Locate the cell with the specified text and output its [X, Y] center coordinate. 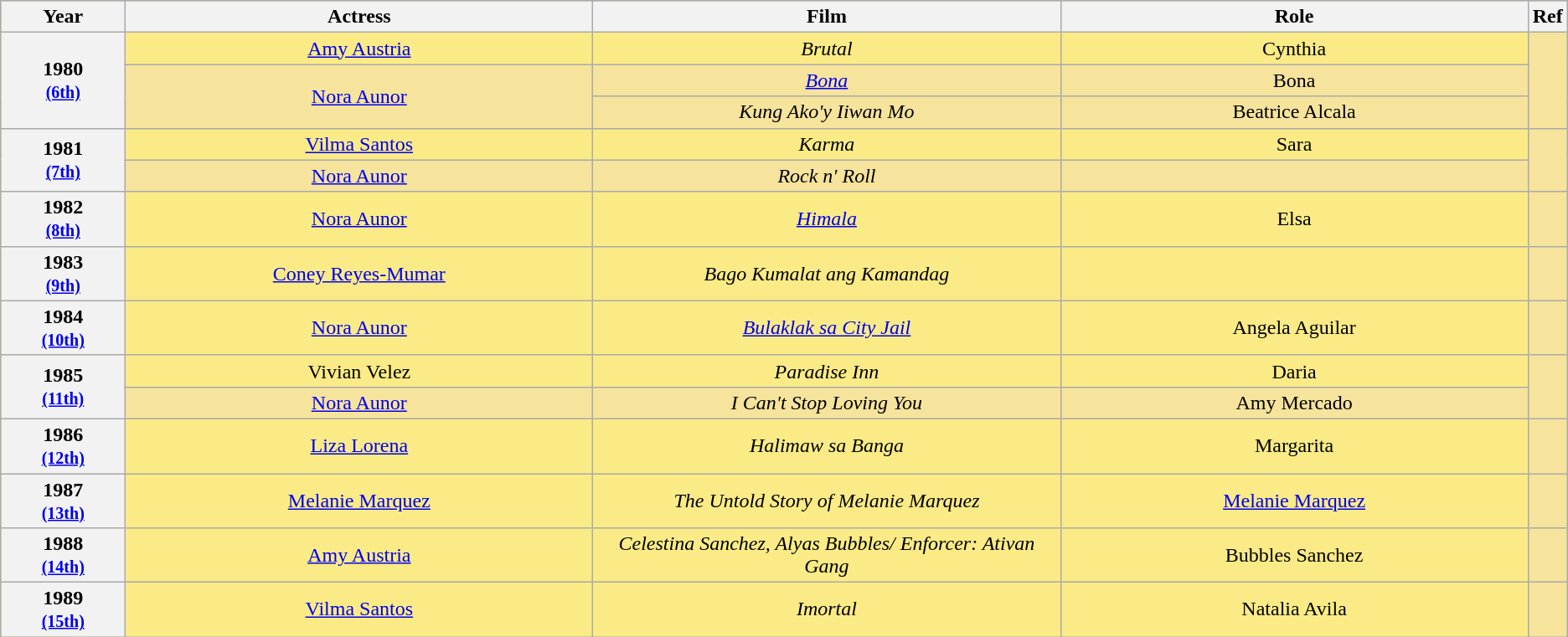
Bago Kumalat ang Kamandag [827, 273]
Ref [1548, 17]
Film [827, 17]
Sara [1294, 144]
Himala [827, 219]
Brutal [827, 49]
1987 (13th) [64, 501]
1988 (14th) [64, 556]
1981 (7th) [64, 160]
Angela Aguilar [1294, 328]
Bubbles Sanchez [1294, 556]
Coney Reyes-Mumar [359, 273]
The Untold Story of Melanie Marquez [827, 501]
1982 (8th) [64, 219]
Imortal [827, 609]
Vivian Velez [359, 371]
Daria [1294, 371]
Cynthia [1294, 49]
I Can't Stop Loving You [827, 403]
1985 (11th) [64, 387]
Elsa [1294, 219]
Halimaw sa Banga [827, 445]
Bulaklak sa City Jail [827, 328]
1983 (9th) [64, 273]
Role [1294, 17]
1980 (6th) [64, 80]
Actress [359, 17]
Beatrice Alcala [1294, 112]
Margarita [1294, 445]
Year [64, 17]
Rock n' Roll [827, 176]
Liza Lorena [359, 445]
Celestina Sanchez, Alyas Bubbles/ Enforcer: Ativan Gang [827, 556]
1984 (10th) [64, 328]
1989 (15th) [64, 609]
Amy Mercado [1294, 403]
Natalia Avila [1294, 609]
Paradise Inn [827, 371]
1986 (12th) [64, 445]
Karma [827, 144]
Kung Ako'y Iiwan Mo [827, 112]
